Scan for the cell matching the given text and deliver its [X, Y] coordinate at center. 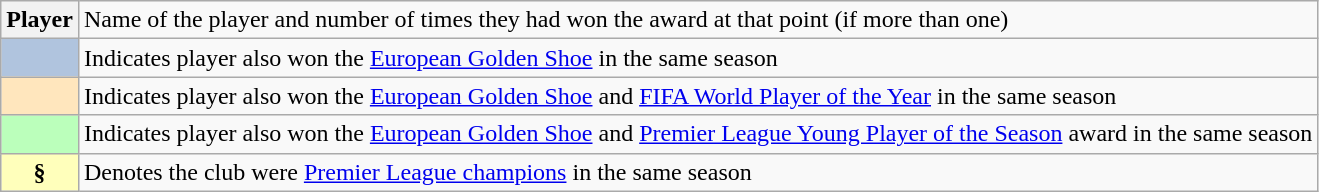
Denotes the club were Premier League champions in the same season [698, 172]
Indicates player also won the European Golden Shoe and Premier League Young Player of the Season award in the same season [698, 134]
Name of the player and number of times they had won the award at that point (if more than one) [698, 20]
Indicates player also won the European Golden Shoe and FIFA World Player of the Year in the same season [698, 96]
§ [40, 172]
Player [40, 20]
Indicates player also won the European Golden Shoe in the same season [698, 58]
